Locate the cell with the specified text and output its [X, Y] center coordinate. 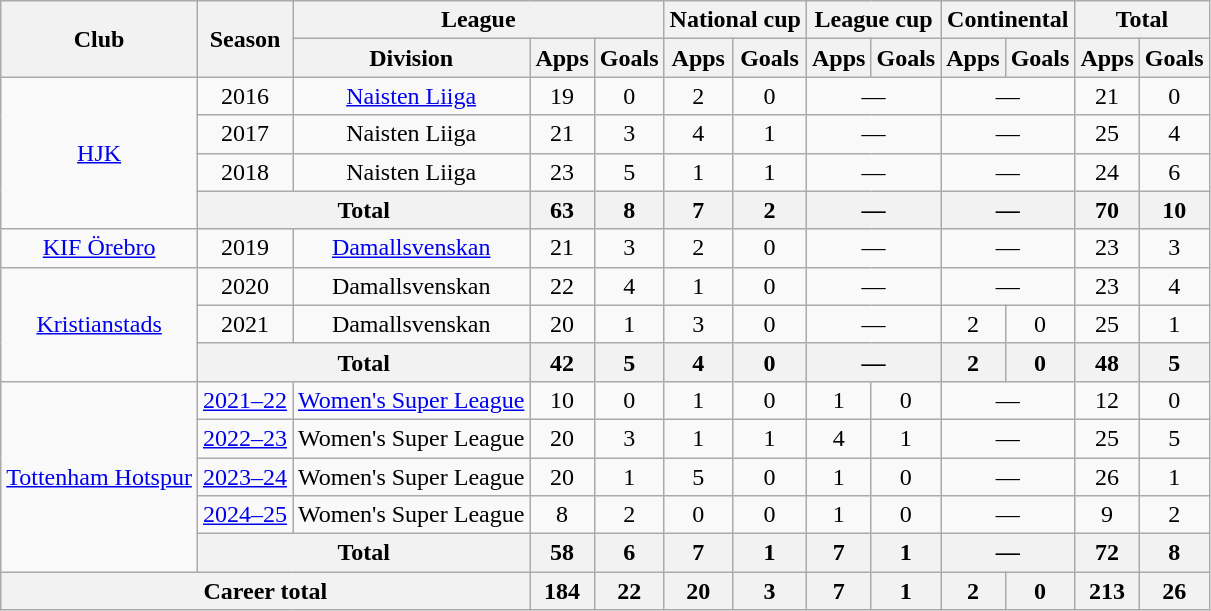
2021 [244, 324]
2018 [244, 172]
24 [1107, 172]
Kristianstads [100, 324]
National cup [735, 20]
213 [1107, 591]
2022–23 [244, 438]
42 [562, 362]
9 [1107, 515]
League [478, 20]
184 [562, 591]
72 [1107, 553]
2023–24 [244, 477]
2016 [244, 96]
Tottenham Hotspur [100, 476]
KIF Örebro [100, 248]
19 [562, 96]
70 [1107, 210]
Career total [266, 591]
League cup [874, 20]
2017 [244, 134]
HJK [100, 153]
Continental [1008, 20]
58 [562, 553]
48 [1107, 362]
12 [1107, 400]
2020 [244, 286]
63 [562, 210]
2021–22 [244, 400]
Season [244, 39]
Club [100, 39]
2019 [244, 248]
Division [410, 58]
2024–25 [244, 515]
